Identify which cell holds the provided text, then report its [X, Y] central coordinate. 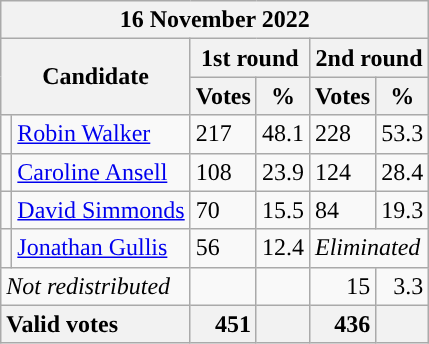
Robin Walker [101, 134]
Candidate [96, 77]
12.4 [282, 248]
Eliminated [368, 248]
15.5 [282, 210]
436 [342, 324]
15 [342, 286]
1st round [250, 58]
217 [223, 134]
Not redistributed [96, 286]
3.3 [402, 286]
84 [342, 210]
124 [342, 172]
70 [223, 210]
19.3 [402, 210]
28.4 [402, 172]
Caroline Ansell [101, 172]
108 [223, 172]
16 November 2022 [215, 20]
48.1 [282, 134]
23.9 [282, 172]
Jonathan Gullis [101, 248]
Valid votes [96, 324]
228 [342, 134]
56 [223, 248]
2nd round [368, 58]
David Simmonds [101, 210]
451 [223, 324]
53.3 [402, 134]
